Identify which cell holds the provided text, then report its [X, Y] central coordinate. 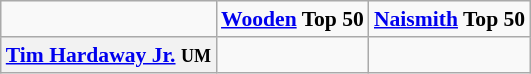
Tim Hardaway Jr. UM [108, 55]
Naismith Top 50 [450, 19]
Wooden Top 50 [292, 19]
